Output the (X, Y) coordinate of the center of the cell containing the given text.  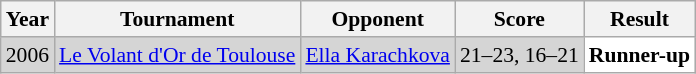
Score (520, 19)
2006 (28, 55)
Tournament (177, 19)
Ella Karachkova (378, 55)
Le Volant d'Or de Toulouse (177, 55)
21–23, 16–21 (520, 55)
Result (640, 19)
Runner-up (640, 55)
Opponent (378, 19)
Year (28, 19)
